Capture the cell that displays the provided text and extract its [x, y] central coordinate. 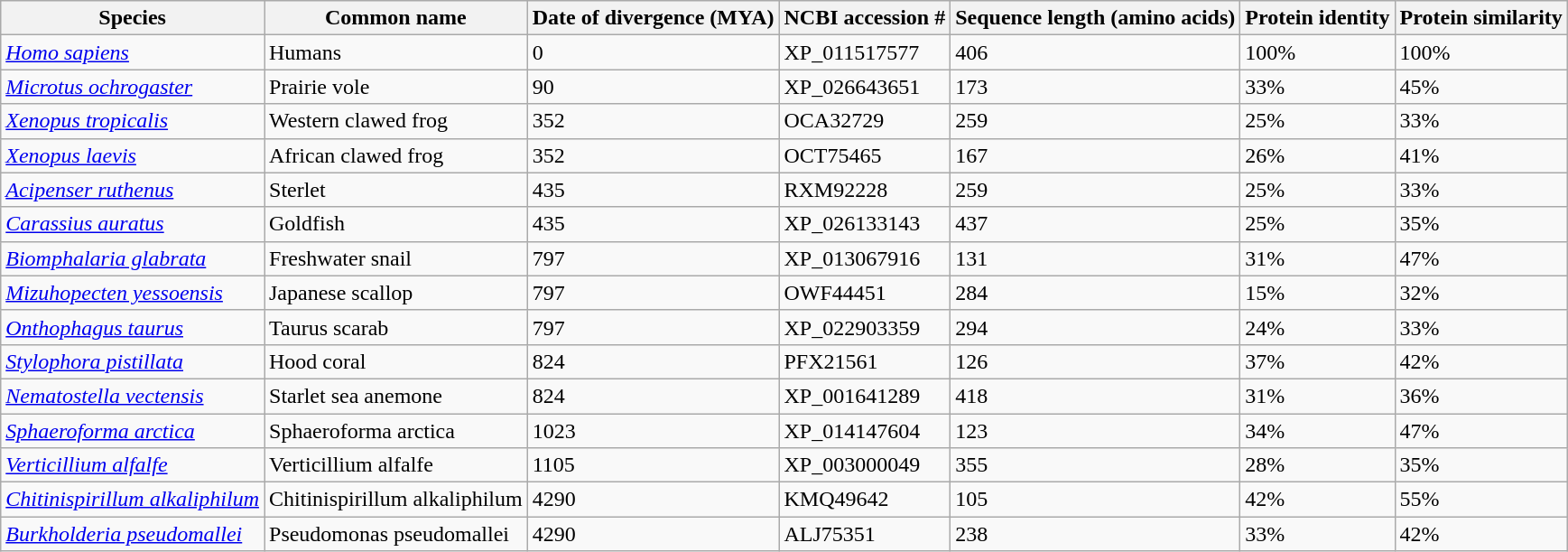
105 [1096, 500]
PFX21561 [865, 361]
Acipenser ruthenus [133, 190]
418 [1096, 396]
Burkholderia pseudomallei [133, 534]
Species [133, 18]
45% [1480, 87]
173 [1096, 87]
Stylophora pistillata [133, 361]
28% [1318, 465]
55% [1480, 500]
XP_011517577 [865, 52]
355 [1096, 465]
294 [1096, 327]
90 [654, 87]
RXM92228 [865, 190]
Carassius auratus [133, 224]
XP_026643651 [865, 87]
KMQ49642 [865, 500]
Xenopus laevis [133, 155]
XP_003000049 [865, 465]
Protein identity [1318, 18]
Goldfish [395, 224]
Common name [395, 18]
XP_001641289 [865, 396]
Western clawed frog [395, 121]
Sterlet [395, 190]
41% [1480, 155]
OWF44451 [865, 293]
34% [1318, 431]
ALJ75351 [865, 534]
Onthophagus taurus [133, 327]
Taurus scarab [395, 327]
Homo sapiens [133, 52]
XP_013067916 [865, 258]
Biomphalaria glabrata [133, 258]
131 [1096, 258]
238 [1096, 534]
XP_026133143 [865, 224]
XP_022903359 [865, 327]
284 [1096, 293]
Xenopus tropicalis [133, 121]
1105 [654, 465]
167 [1096, 155]
African clawed frog [395, 155]
OCA32729 [865, 121]
Freshwater snail [395, 258]
36% [1480, 396]
15% [1318, 293]
Sequence length (amino acids) [1096, 18]
123 [1096, 431]
Mizuhopecten yessoensis [133, 293]
NCBI accession # [865, 18]
Nematostella vectensis [133, 396]
Starlet sea anemone [395, 396]
OCT75465 [865, 155]
Date of divergence (MYA) [654, 18]
0 [654, 52]
Prairie vole [395, 87]
Hood coral [395, 361]
37% [1318, 361]
Humans [395, 52]
Japanese scallop [395, 293]
32% [1480, 293]
XP_014147604 [865, 431]
Microtus ochrogaster [133, 87]
126 [1096, 361]
406 [1096, 52]
Protein similarity [1480, 18]
1023 [654, 431]
Pseudomonas pseudomallei [395, 534]
26% [1318, 155]
437 [1096, 224]
24% [1318, 327]
